Return [x, y] of the center of cell containing provided text 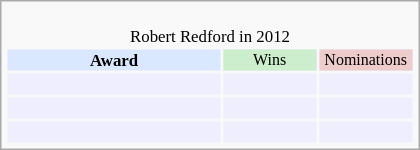
Award [114, 60]
Wins [270, 60]
Robert Redford in 2012 [210, 28]
Nominations [366, 60]
